Return the (X, Y) coordinate for the center point of the cell that contains the specified text.  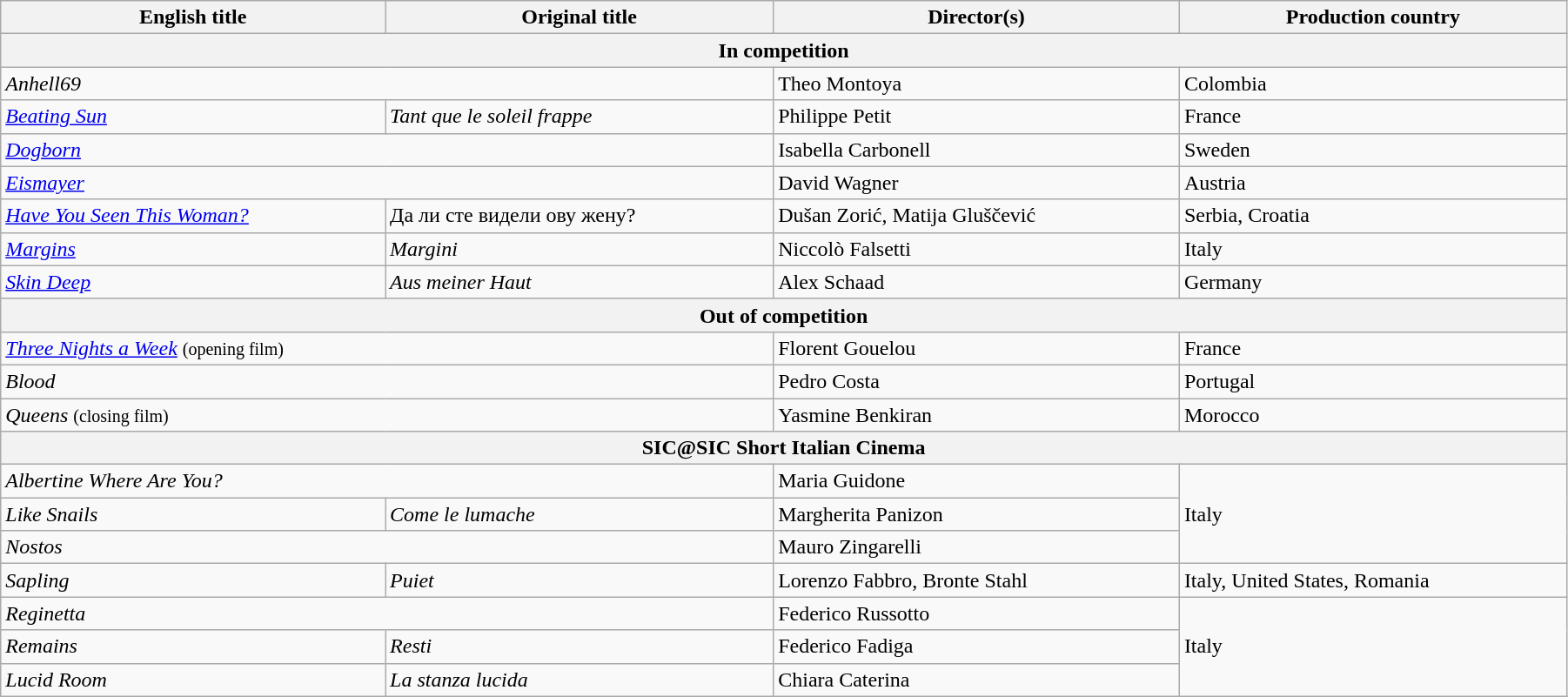
Albertine Where Are You? (387, 481)
Chiara Caterina (976, 680)
David Wagner (976, 183)
Isabella Carbonell (976, 150)
Nostos (387, 547)
Alex Schaad (976, 282)
Italy, United States, Romania (1373, 580)
Out of competition (784, 315)
Да ли сте видели ову жену? (580, 216)
La stanza lucida (580, 680)
Lorenzo Fabbro, Bronte Stahl (976, 580)
Sapling (193, 580)
Puiet (580, 580)
Like Snails (193, 514)
Philippe Petit (976, 117)
Niccolò Falsetti (976, 249)
Remains (193, 647)
Lucid Room (193, 680)
In competition (784, 50)
Reginetta (387, 613)
Pedro Costa (976, 381)
Anhell69 (387, 84)
Three Nights a Week (opening film) (387, 348)
Margini (580, 249)
Skin Deep (193, 282)
English title (193, 17)
Resti (580, 647)
Austria (1373, 183)
Director(s) (976, 17)
Dogborn (387, 150)
Original title (580, 17)
Serbia, Croatia (1373, 216)
Margins (193, 249)
Margherita Panizon (976, 514)
Portugal (1373, 381)
Come le lumache (580, 514)
Federico Russotto (976, 613)
Germany (1373, 282)
Have You Seen This Woman? (193, 216)
Aus meiner Haut (580, 282)
Blood (387, 381)
Florent Gouelou (976, 348)
Beating Sun (193, 117)
Queens (closing film) (387, 415)
Tant que le soleil frappe (580, 117)
Dušan Zorić, Matija Gluščević (976, 216)
Federico Fadiga (976, 647)
Sweden (1373, 150)
Yasmine Benkiran (976, 415)
Theo Montoya (976, 84)
Eismayer (387, 183)
Production country (1373, 17)
Maria Guidone (976, 481)
Morocco (1373, 415)
Colombia (1373, 84)
SIC@SIC Short Italian Cinema (784, 448)
Mauro Zingarelli (976, 547)
